Find where the given text appears and provide that cell's center as (X, Y) coordinate. 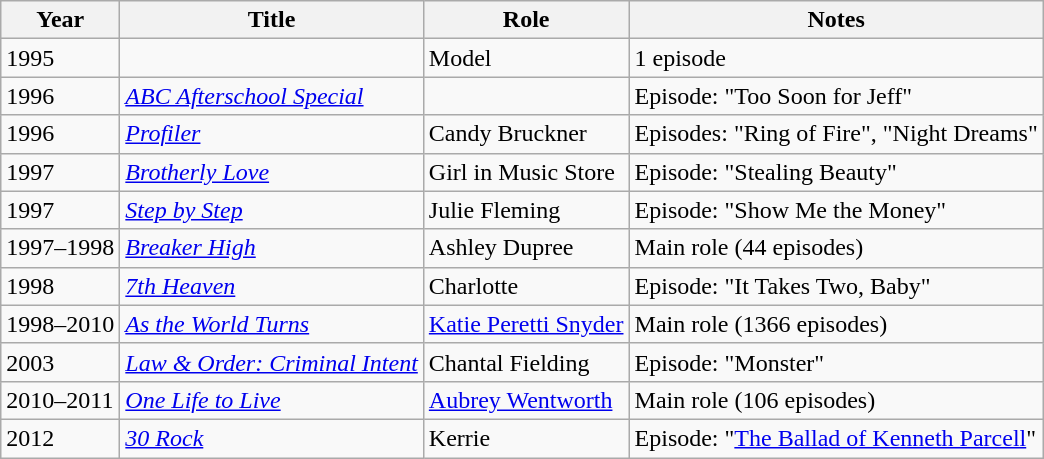
1 episode (836, 58)
Episode: "It Takes Two, Baby" (836, 286)
2010–2011 (60, 400)
1998–2010 (60, 324)
As the World Turns (272, 324)
Julie Fleming (526, 210)
Profiler (272, 134)
1998 (60, 286)
Step by Step (272, 210)
Katie Peretti Snyder (526, 324)
Law & Order: Criminal Intent (272, 362)
Breaker High (272, 248)
ABC Afterschool Special (272, 96)
Candy Bruckner (526, 134)
Aubrey Wentworth (526, 400)
Notes (836, 20)
Episode: "Monster" (836, 362)
Ashley Dupree (526, 248)
Role (526, 20)
2012 (60, 438)
Episode: "The Ballad of Kenneth Parcell" (836, 438)
Main role (1366 episodes) (836, 324)
Model (526, 58)
Episodes: "Ring of Fire", "Night Dreams" (836, 134)
Brotherly Love (272, 172)
Charlotte (526, 286)
2003 (60, 362)
Episode: "Too Soon for Jeff" (836, 96)
Girl in Music Store (526, 172)
7th Heaven (272, 286)
Episode: "Stealing Beauty" (836, 172)
1997–1998 (60, 248)
One Life to Live (272, 400)
30 Rock (272, 438)
Chantal Fielding (526, 362)
1995 (60, 58)
Kerrie (526, 438)
Main role (106 episodes) (836, 400)
Title (272, 20)
Year (60, 20)
Episode: "Show Me the Money" (836, 210)
Main role (44 episodes) (836, 248)
